Search for the cell housing the specified text and yield its (X, Y) center coordinate. 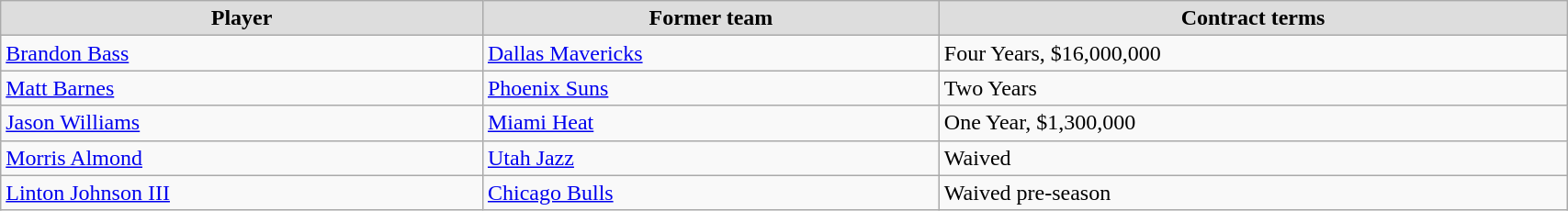
Utah Jazz (711, 158)
One Year, $1,300,000 (1253, 123)
Brandon Bass (243, 53)
Miami Heat (711, 123)
Dallas Mavericks (711, 53)
Chicago Bulls (711, 193)
Two Years (1253, 88)
Phoenix Suns (711, 88)
Former team (711, 18)
Waived (1253, 158)
Waived pre-season (1253, 193)
Linton Johnson III (243, 193)
Morris Almond (243, 158)
Jason Williams (243, 123)
Player (243, 18)
Four Years, $16,000,000 (1253, 53)
Contract terms (1253, 18)
Matt Barnes (243, 88)
